Determine the (x, y) coordinate at the center of the cell enclosing the given text.  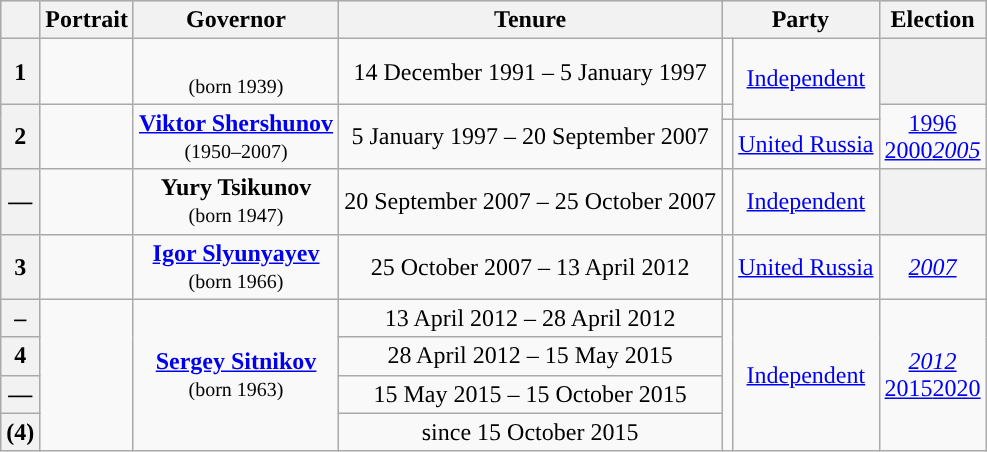
25 October 2007 – 13 April 2012 (530, 266)
Tenure (530, 20)
4 (20, 356)
2 (20, 136)
5 January 1997 – 20 September 2007 (530, 136)
28 April 2012 – 15 May 2015 (530, 356)
Portrait (87, 20)
Sergey Sitnikov(born 1963) (236, 375)
199620002005 (932, 136)
since 15 October 2015 (530, 432)
3 (20, 266)
Yury Tsikunov(born 1947) (236, 202)
Igor Slyunyayev(born 1966) (236, 266)
20 September 2007 – 25 October 2007 (530, 202)
2007 (932, 266)
Election (932, 20)
Party (800, 20)
14 December 1991 – 5 January 1997 (530, 72)
(born 1939) (236, 72)
13 April 2012 – 28 April 2012 (530, 318)
201220152020 (932, 375)
15 May 2015 – 15 October 2015 (530, 394)
(4) (20, 432)
Governor (236, 20)
– (20, 318)
Viktor Shershunov(1950–2007) (236, 136)
1 (20, 72)
